Extract the [X, Y] coordinate from the center of the cell holding the provided text.  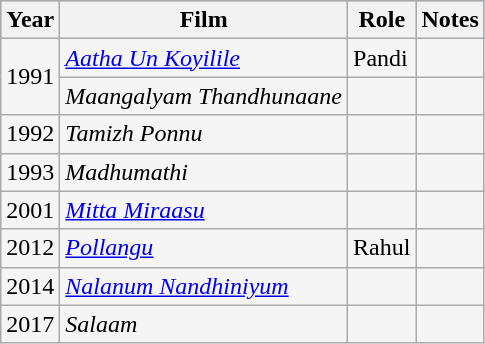
Tamizh Ponnu [204, 134]
Nalanum Nandhiniyum [204, 286]
Year [30, 20]
Madhumathi [204, 172]
Aatha Un Koyilile [204, 58]
2012 [30, 248]
Film [204, 20]
1993 [30, 172]
Role [382, 20]
Pollangu [204, 248]
1992 [30, 134]
Pandi [382, 58]
2017 [30, 324]
2014 [30, 286]
Mitta Miraasu [204, 210]
1991 [30, 77]
Maangalyam Thandhunaane [204, 96]
Rahul [382, 248]
Salaam [204, 324]
2001 [30, 210]
Notes [450, 20]
